Locate the cell with the specified text and output its (x, y) center coordinate. 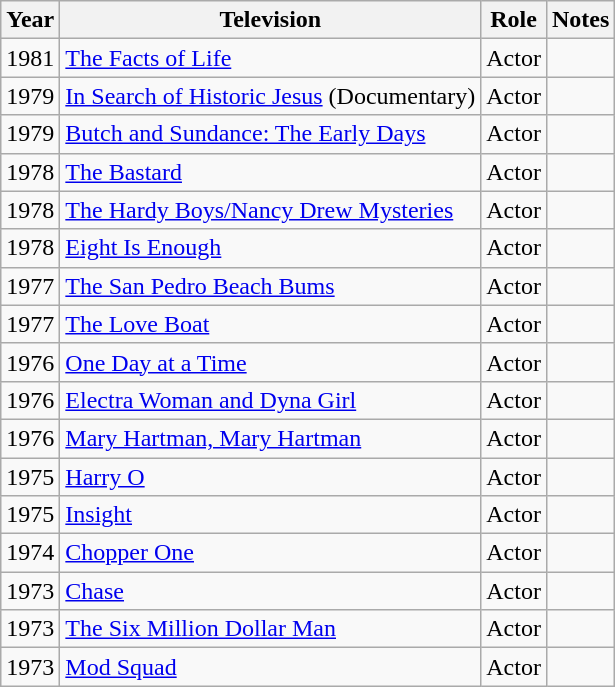
Harry O (270, 477)
Chase (270, 591)
The Hardy Boys/Nancy Drew Mysteries (270, 210)
Eight Is Enough (270, 248)
Insight (270, 515)
Mod Squad (270, 667)
The Facts of Life (270, 58)
Chopper One (270, 553)
1974 (30, 553)
One Day at a Time (270, 362)
The Six Million Dollar Man (270, 629)
Television (270, 20)
The Bastard (270, 172)
Butch and Sundance: The Early Days (270, 134)
Mary Hartman, Mary Hartman (270, 438)
Notes (580, 20)
Electra Woman and Dyna Girl (270, 400)
Year (30, 20)
In Search of Historic Jesus (Documentary) (270, 96)
The Love Boat (270, 324)
The San Pedro Beach Bums (270, 286)
Role (514, 20)
1981 (30, 58)
